Output the (X, Y) coordinate of the center of the cell containing the given text.  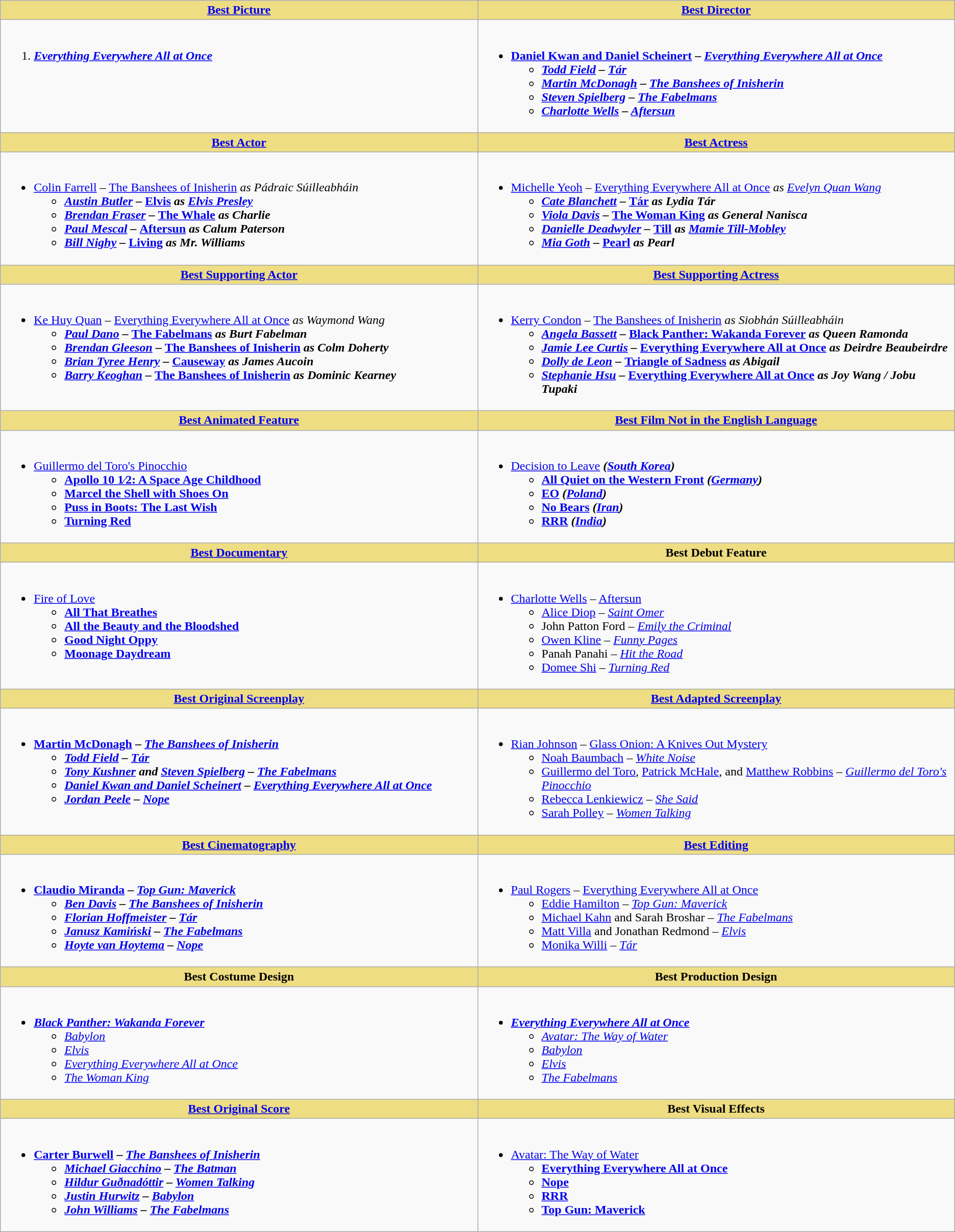
Best Supporting Actor (239, 274)
Black Panther: Wakanda ForeverBabylonElvisEverything Everywhere All at OnceThe Woman King (239, 1043)
Best Original Screenplay (239, 698)
Best Director (716, 10)
Best Film Not in the English Language (716, 420)
Guillermo del Toro's PinocchioApollo 10 1⁄2: A Space Age ChildhoodMarcel the Shell with Shoes OnPuss in Boots: The Last WishTurning Red (239, 487)
Best Production Design (716, 977)
Best Animated Feature (239, 420)
Everything Everywhere All at Once (239, 77)
Fire of LoveAll That BreathesAll the Beauty and the BloodshedGood Night OppyMoonage Daydream (239, 625)
Best Visual Effects (716, 1109)
Best Actor (239, 142)
Best Adapted Screenplay (716, 698)
Everything Everywhere All at OnceAvatar: The Way of WaterBabylonElvisThe Fabelmans (716, 1043)
Avatar: The Way of WaterEverything Everywhere All at OnceNopeRRRTop Gun: Maverick (716, 1175)
Best Editing (716, 844)
Best Picture (239, 10)
Best Documentary (239, 552)
Best Debut Feature (716, 552)
Best Cinematography (239, 844)
Best Original Score (239, 1109)
Decision to Leave (South Korea)All Quiet on the Western Front (Germany)EO (Poland)No Bears (Iran)RRR (India) (716, 487)
Best Actress (716, 142)
Best Costume Design (239, 977)
Best Supporting Actress (716, 274)
